From the cell containing the given text, extract its center point as (X, Y) coordinate. 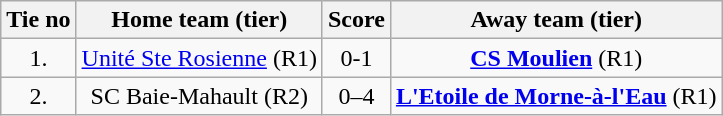
CS Moulien (R1) (556, 58)
Unité Ste Rosienne (R1) (199, 58)
L'Etoile de Morne-à-l'Eau (R1) (556, 96)
2. (38, 96)
Score (356, 20)
SC Baie-Mahault (R2) (199, 96)
Tie no (38, 20)
1. (38, 58)
0–4 (356, 96)
Home team (tier) (199, 20)
0-1 (356, 58)
Away team (tier) (556, 20)
